Locate the cell with the specified text and output its (X, Y) center coordinate. 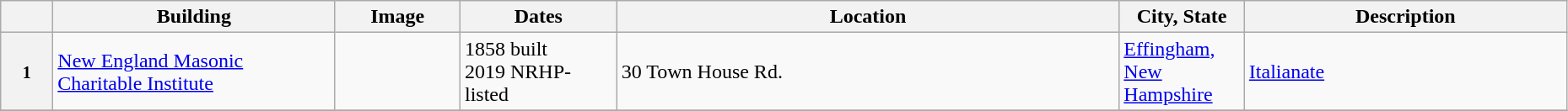
Image (398, 17)
New England Masonic Charitable Institute (194, 71)
Description (1405, 17)
Effingham, New Hampshire (1183, 71)
Dates (538, 17)
1858 built2019 NRHP-listed (538, 71)
Italianate (1405, 71)
City, State (1183, 17)
30 Town House Rd. (868, 71)
Location (868, 17)
Building (194, 17)
1 (27, 71)
